Scan for the cell matching the given text and deliver its [x, y] coordinate at center. 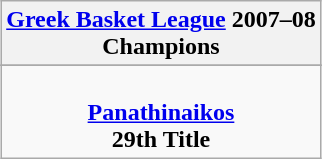
Panathinaikos29th Title [162, 112]
Greek Basket League 2007–08Champions [162, 34]
